From the cell containing the given text, extract its center point as [X, Y] coordinate. 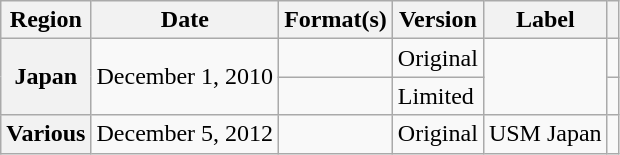
Date [185, 20]
December 5, 2012 [185, 134]
December 1, 2010 [185, 77]
USM Japan [545, 134]
Various [46, 134]
Label [545, 20]
Limited [438, 96]
Version [438, 20]
Region [46, 20]
Format(s) [336, 20]
Japan [46, 77]
